Locate the cell with the specified text and output its (x, y) center coordinate. 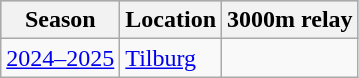
2024–2025 (60, 58)
Season (60, 20)
3000m relay (290, 20)
Location (171, 20)
Tilburg (171, 58)
